Find where the given text appears and provide that cell's center as (X, Y) coordinate. 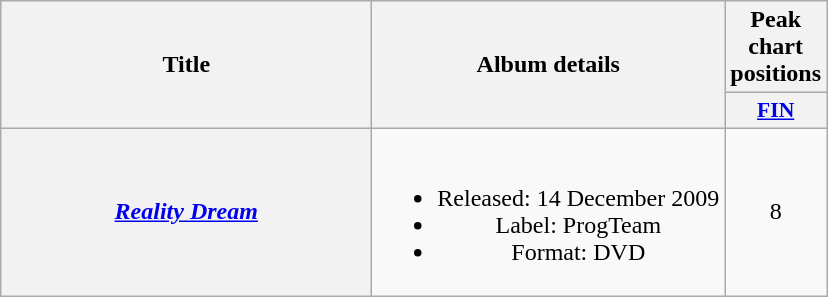
Reality Dream (186, 212)
Album details (548, 65)
Peak chart positions (776, 47)
FIN (776, 111)
8 (776, 212)
Released: 14 December 2009Label: ProgTeamFormat: DVD (548, 212)
Title (186, 65)
